Output the [X, Y] coordinate of the center of the cell containing the given text.  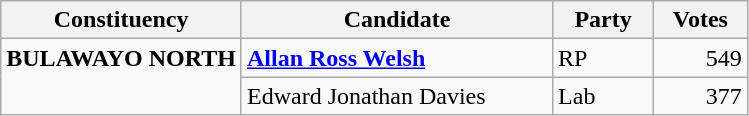
Party [604, 20]
549 [701, 58]
Votes [701, 20]
Candidate [396, 20]
Allan Ross Welsh [396, 58]
BULAWAYO NORTH [122, 77]
Lab [604, 96]
RP [604, 58]
Edward Jonathan Davies [396, 96]
Constituency [122, 20]
377 [701, 96]
